Find where the given text appears and provide that cell's center as (x, y) coordinate. 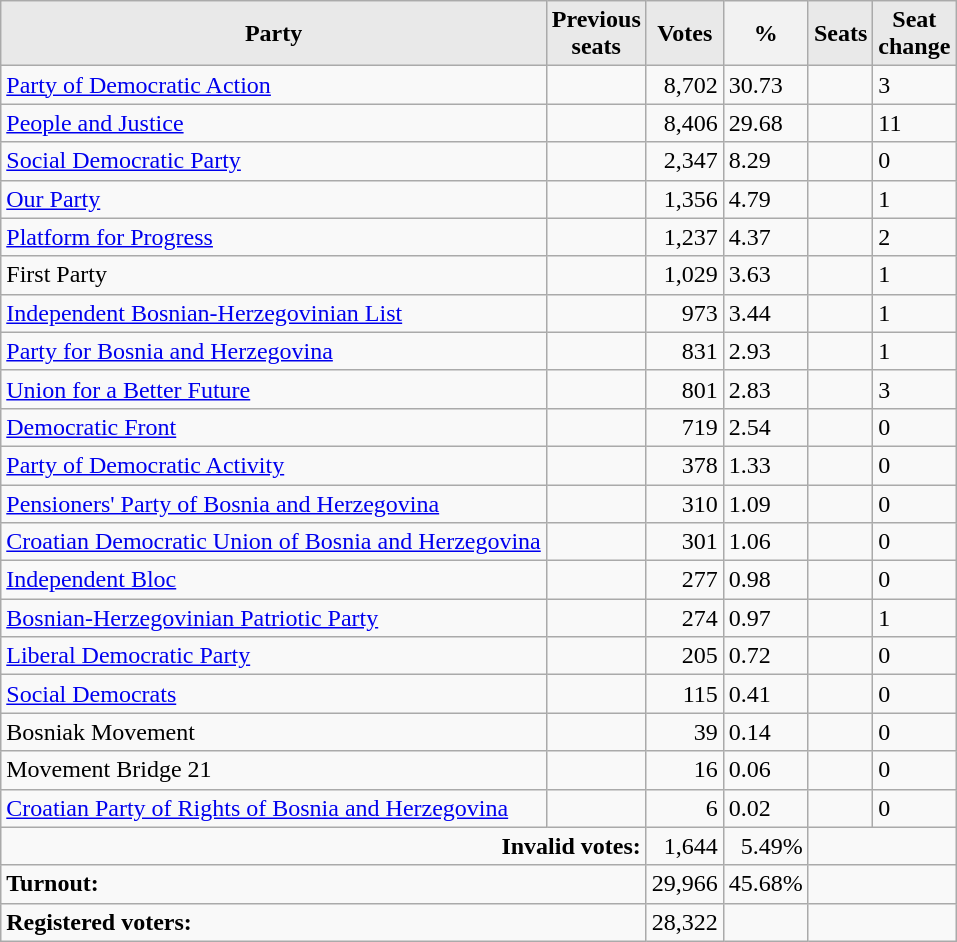
Bosnian-Herzegovinian Patriotic Party (274, 618)
2.54 (766, 427)
Turnout: (324, 884)
2.93 (766, 351)
4.79 (766, 199)
0.41 (766, 694)
Social Democratic Party (274, 161)
3.44 (766, 313)
719 (684, 427)
People and Justice (274, 123)
4.37 (766, 237)
Invalid votes: (324, 846)
Social Democrats (274, 694)
Seatchange (914, 34)
5.49% (766, 846)
1,029 (684, 275)
16 (684, 770)
378 (684, 465)
274 (684, 618)
310 (684, 503)
Movement Bridge 21 (274, 770)
0.02 (766, 808)
Seats (840, 34)
8,702 (684, 85)
801 (684, 389)
Party (274, 34)
Democratic Front (274, 427)
1,356 (684, 199)
Bosniak Movement (274, 732)
Croatian Democratic Union of Bosnia and Herzegovina (274, 542)
39 (684, 732)
831 (684, 351)
0.14 (766, 732)
First Party (274, 275)
11 (914, 123)
277 (684, 580)
115 (684, 694)
2.83 (766, 389)
2,347 (684, 161)
Pensioners' Party of Bosnia and Herzegovina (274, 503)
Our Party (274, 199)
% (766, 34)
30.73 (766, 85)
Independent Bosnian-Herzegovinian List (274, 313)
Votes (684, 34)
3.63 (766, 275)
205 (684, 656)
Liberal Democratic Party (274, 656)
Platform for Progress (274, 237)
1.09 (766, 503)
1.33 (766, 465)
1,237 (684, 237)
Croatian Party of Rights of Bosnia and Herzegovina (274, 808)
Independent Bloc (274, 580)
301 (684, 542)
8.29 (766, 161)
29.68 (766, 123)
6 (684, 808)
Party of Democratic Action (274, 85)
8,406 (684, 123)
Party of Democratic Activity (274, 465)
0.97 (766, 618)
45.68% (766, 884)
1,644 (684, 846)
973 (684, 313)
28,322 (684, 922)
Previousseats (596, 34)
Registered voters: (324, 922)
29,966 (684, 884)
0.06 (766, 770)
0.98 (766, 580)
2 (914, 237)
1.06 (766, 542)
Union for a Better Future (274, 389)
Party for Bosnia and Herzegovina (274, 351)
0.72 (766, 656)
